Search for the cell housing the specified text and yield its (x, y) center coordinate. 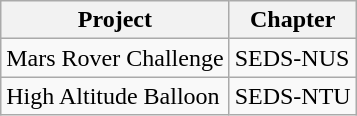
Mars Rover Challenge (115, 58)
Project (115, 20)
High Altitude Balloon (115, 96)
Chapter (292, 20)
SEDS-NUS (292, 58)
SEDS-NTU (292, 96)
